Search for the cell housing the specified text and yield its [x, y] center coordinate. 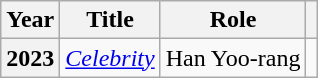
Celebrity [110, 58]
Title [110, 20]
Year [30, 20]
Han Yoo-rang [233, 58]
Role [233, 20]
2023 [30, 58]
